For the text-containing cell, return its midpoint in (X, Y) coordinate format. 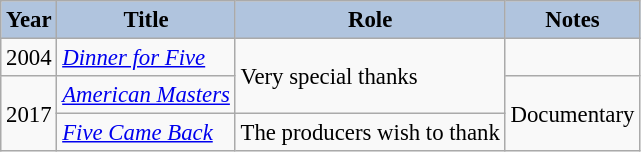
American Masters (146, 95)
The producers wish to thank (370, 133)
Documentary (572, 114)
2017 (29, 114)
Notes (572, 20)
Very special thanks (370, 76)
Role (370, 20)
Five Came Back (146, 133)
Title (146, 20)
Dinner for Five (146, 58)
Year (29, 20)
2004 (29, 58)
